Scan for the cell matching the given text and deliver its (x, y) coordinate at center. 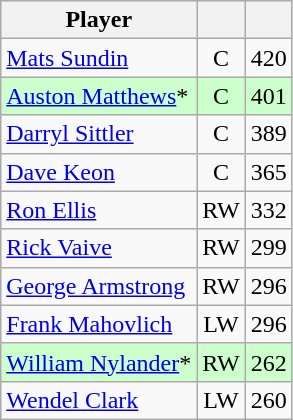
Wendel Clark (99, 400)
William Nylander* (99, 362)
389 (268, 134)
Dave Keon (99, 172)
Player (99, 20)
262 (268, 362)
Darryl Sittler (99, 134)
Ron Ellis (99, 210)
401 (268, 96)
Frank Mahovlich (99, 324)
260 (268, 400)
Rick Vaive (99, 248)
365 (268, 172)
332 (268, 210)
420 (268, 58)
Auston Matthews* (99, 96)
Mats Sundin (99, 58)
George Armstrong (99, 286)
299 (268, 248)
